From the cell containing the given text, extract its center point as (X, Y) coordinate. 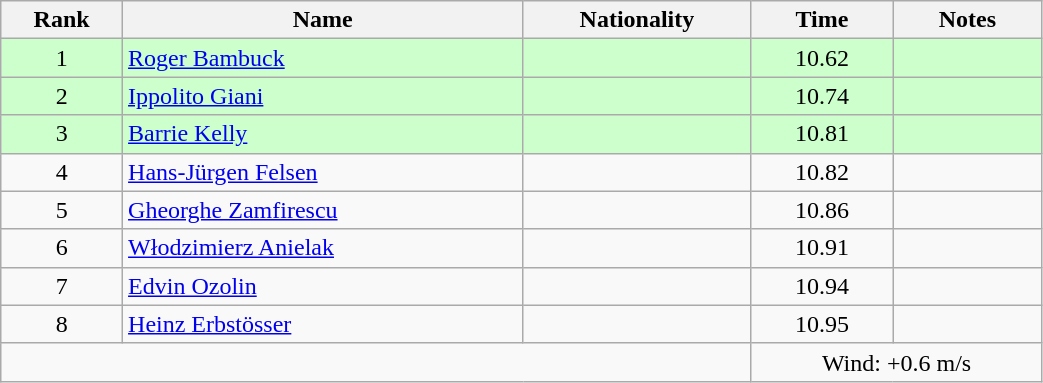
Włodzimierz Anielak (323, 248)
10.74 (822, 96)
Rank (62, 20)
10.82 (822, 172)
Ippolito Giani (323, 96)
6 (62, 248)
10.95 (822, 324)
2 (62, 96)
Barrie Kelly (323, 134)
7 (62, 286)
1 (62, 58)
Hans-Jürgen Felsen (323, 172)
4 (62, 172)
Time (822, 20)
10.81 (822, 134)
10.91 (822, 248)
Nationality (637, 20)
10.62 (822, 58)
8 (62, 324)
5 (62, 210)
3 (62, 134)
Edvin Ozolin (323, 286)
10.86 (822, 210)
10.94 (822, 286)
Name (323, 20)
Wind: +0.6 m/s (896, 362)
Roger Bambuck (323, 58)
Gheorghe Zamfirescu (323, 210)
Notes (968, 20)
Heinz Erbstösser (323, 324)
